Locate the cell with the specified text and output its [X, Y] center coordinate. 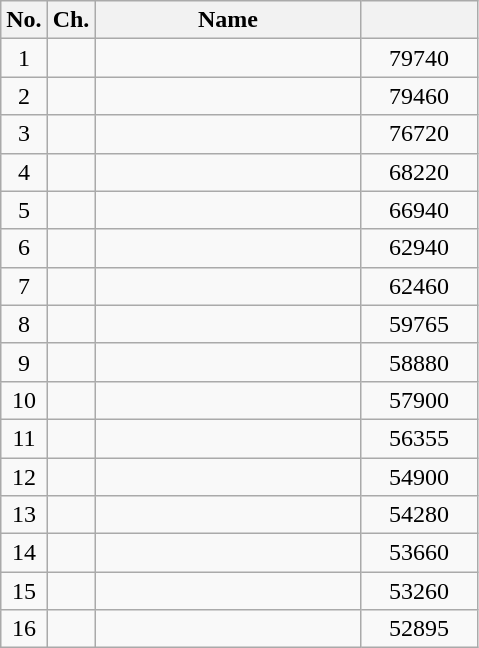
3 [24, 134]
10 [24, 400]
57900 [419, 400]
15 [24, 591]
53660 [419, 553]
54900 [419, 477]
56355 [419, 438]
16 [24, 629]
79460 [419, 96]
6 [24, 248]
79740 [419, 58]
58880 [419, 362]
14 [24, 553]
2 [24, 96]
9 [24, 362]
12 [24, 477]
5 [24, 210]
Name [228, 20]
66940 [419, 210]
62460 [419, 286]
53260 [419, 591]
76720 [419, 134]
59765 [419, 324]
62940 [419, 248]
54280 [419, 515]
13 [24, 515]
Ch. [71, 20]
11 [24, 438]
4 [24, 172]
68220 [419, 172]
52895 [419, 629]
1 [24, 58]
7 [24, 286]
No. [24, 20]
8 [24, 324]
